Capture the cell that displays the provided text and extract its [X, Y] central coordinate. 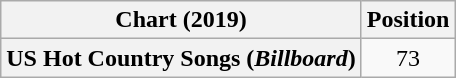
US Hot Country Songs (Billboard) [181, 58]
Chart (2019) [181, 20]
Position [408, 20]
73 [408, 58]
